Locate the cell with the specified text and output its [X, Y] center coordinate. 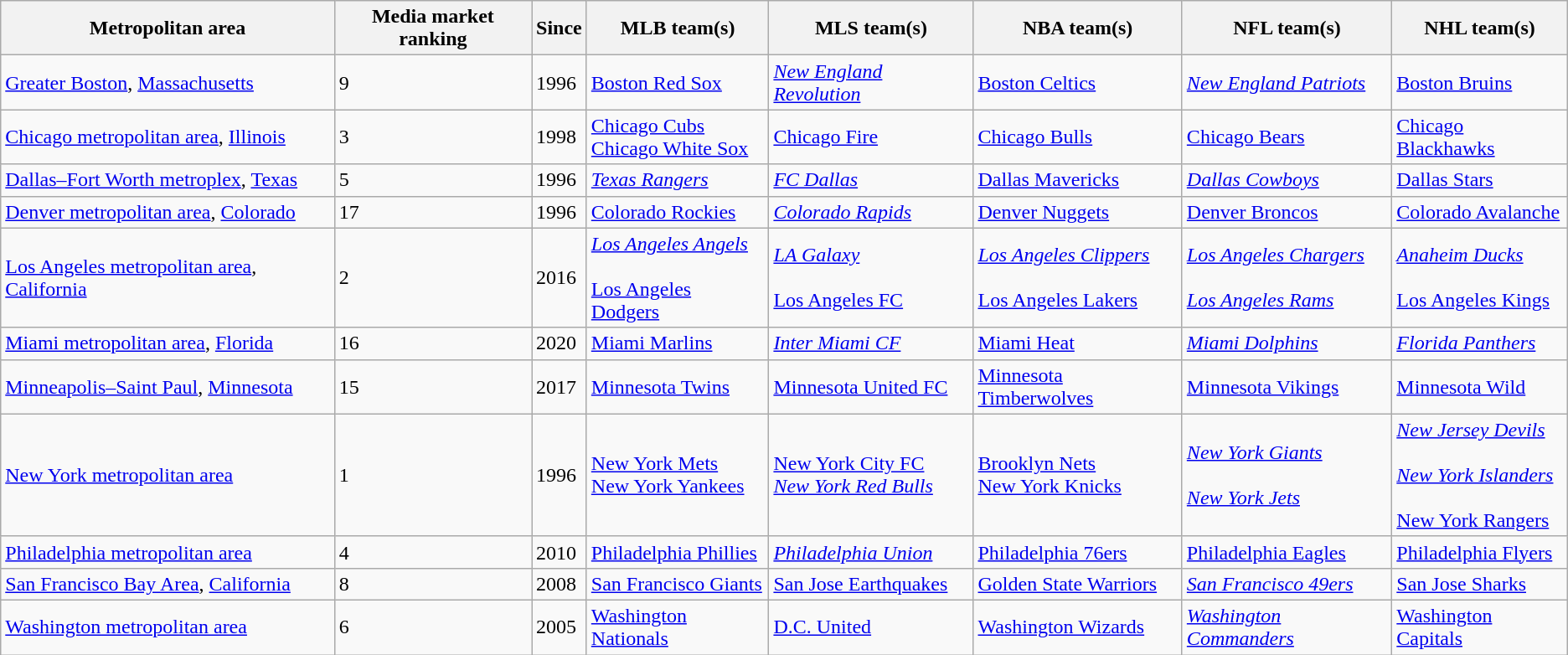
Washington Nationals [678, 627]
Dallas Cowboys [1287, 180]
1998 [560, 137]
New York City FCNew York Red Bulls [871, 475]
Miami Heat [1077, 343]
New England Patriots [1287, 82]
Anaheim DucksLos Angeles Kings [1479, 278]
16 [432, 343]
Media market ranking [432, 28]
Washington Capitals [1479, 627]
Chicago Blackhawks [1479, 137]
2020 [560, 343]
Chicago CubsChicago White Sox [678, 137]
6 [432, 627]
Dallas–Fort Worth metroplex, Texas [168, 180]
Chicago Bulls [1077, 137]
San Francisco Giants [678, 584]
MLB team(s) [678, 28]
San Francisco 49ers [1287, 584]
Minnesota Twins [678, 387]
NBA team(s) [1077, 28]
Metropolitan area [168, 28]
Since [560, 28]
Brooklyn NetsNew York Knicks [1077, 475]
2008 [560, 584]
Miami Dolphins [1287, 343]
Washington Commanders [1287, 627]
Minnesota United FC [871, 387]
5 [432, 180]
San Jose Sharks [1479, 584]
Colorado Rockies [678, 212]
San Francisco Bay Area, California [168, 584]
Inter Miami CF [871, 343]
Minnesota Timberwolves [1077, 387]
New Jersey DevilsNew York IslandersNew York Rangers [1479, 475]
New York GiantsNew York Jets [1287, 475]
New England Revolution [871, 82]
Denver metropolitan area, Colorado [168, 212]
Boston Red Sox [678, 82]
15 [432, 387]
New York metropolitan area [168, 475]
Philadelphia Phillies [678, 552]
Miami Marlins [678, 343]
2 [432, 278]
2016 [560, 278]
Los Angeles ChargersLos Angeles Rams [1287, 278]
2005 [560, 627]
FC Dallas [871, 180]
9 [432, 82]
Dallas Stars [1479, 180]
Los Angeles AngelsLos Angeles Dodgers [678, 278]
Philadelphia metropolitan area [168, 552]
3 [432, 137]
Minnesota Wild [1479, 387]
Boston Celtics [1077, 82]
New York MetsNew York Yankees [678, 475]
Washington Wizards [1077, 627]
Dallas Mavericks [1077, 180]
Florida Panthers [1479, 343]
Washington metropolitan area [168, 627]
2017 [560, 387]
Philadelphia 76ers [1077, 552]
Greater Boston, Massachusetts [168, 82]
Chicago Fire [871, 137]
Colorado Rapids [871, 212]
Denver Broncos [1287, 212]
NFL team(s) [1287, 28]
MLS team(s) [871, 28]
4 [432, 552]
Denver Nuggets [1077, 212]
Los Angeles metropolitan area, California [168, 278]
Chicago Bears [1287, 137]
NHL team(s) [1479, 28]
Minnesota Vikings [1287, 387]
Colorado Avalanche [1479, 212]
Minneapolis–Saint Paul, Minnesota [168, 387]
Los Angeles ClippersLos Angeles Lakers [1077, 278]
San Jose Earthquakes [871, 584]
17 [432, 212]
Texas Rangers [678, 180]
Philadelphia Flyers [1479, 552]
Chicago metropolitan area, Illinois [168, 137]
D.C. United [871, 627]
1 [432, 475]
8 [432, 584]
Philadelphia Union [871, 552]
Boston Bruins [1479, 82]
Philadelphia Eagles [1287, 552]
Miami metropolitan area, Florida [168, 343]
LA GalaxyLos Angeles FC [871, 278]
Golden State Warriors [1077, 584]
2010 [560, 552]
